Provide the [x, y] coordinate of the cell's center where the given text is located.  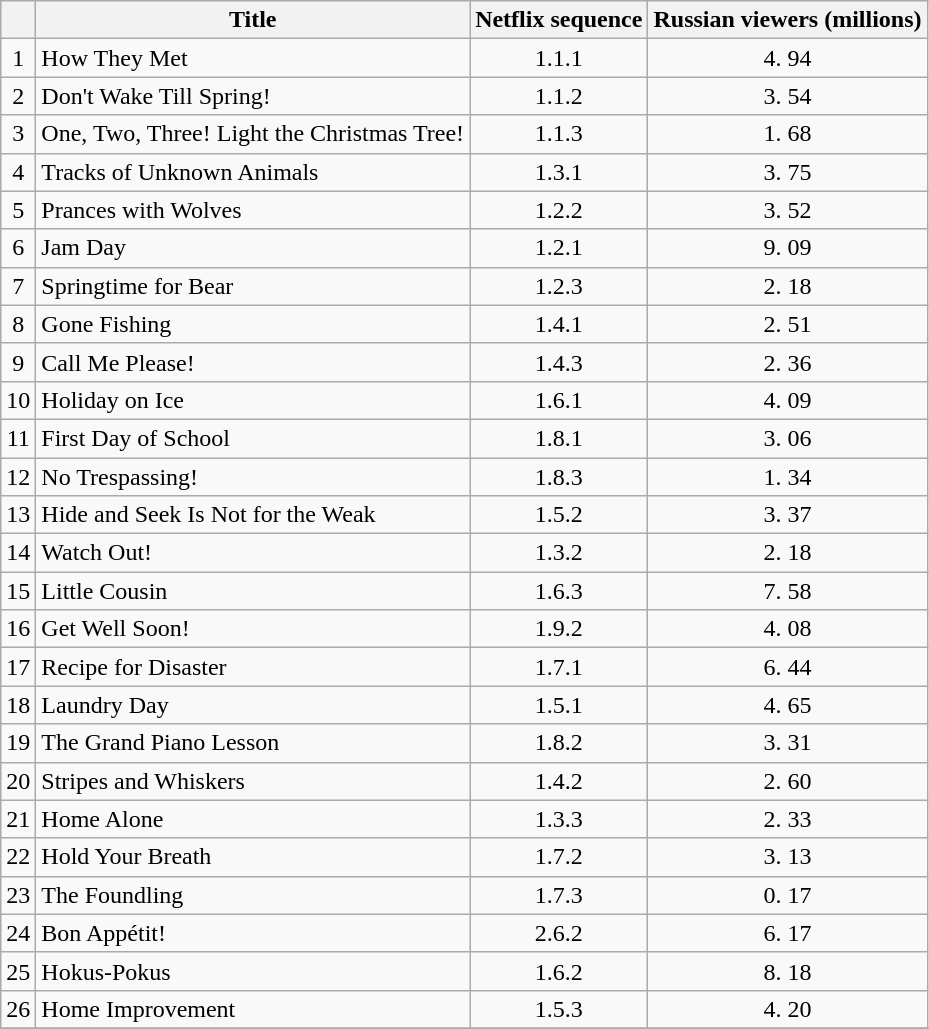
8 [18, 324]
1.9.2 [559, 629]
Netflix sequence [559, 20]
1.3.3 [559, 819]
Bon Appétit! [253, 933]
How They Met [253, 58]
1.6.3 [559, 591]
4. 65 [788, 705]
1.7.3 [559, 895]
3. 37 [788, 515]
22 [18, 857]
6. 17 [788, 933]
1.2.1 [559, 248]
3. 31 [788, 743]
Hold Your Breath [253, 857]
9. 09 [788, 248]
2. 51 [788, 324]
Russian viewers (millions) [788, 20]
1.1.3 [559, 134]
Prances with Wolves [253, 210]
8. 18 [788, 971]
1.3.2 [559, 553]
4. 94 [788, 58]
Call Me Please! [253, 362]
3. 13 [788, 857]
7 [18, 286]
3. 06 [788, 438]
9 [18, 362]
1.7.2 [559, 857]
Stripes and Whiskers [253, 781]
4. 09 [788, 400]
21 [18, 819]
25 [18, 971]
Holiday on Ice [253, 400]
Watch Out! [253, 553]
First Day of School [253, 438]
3. 75 [788, 172]
1. 68 [788, 134]
Recipe for Disaster [253, 667]
3. 54 [788, 96]
No Trespassing! [253, 477]
1.4.3 [559, 362]
1.8.3 [559, 477]
One, Two, Three! Light the Christmas Tree! [253, 134]
16 [18, 629]
1.2.2 [559, 210]
3. 52 [788, 210]
1.3.1 [559, 172]
Gone Fishing [253, 324]
1.4.2 [559, 781]
2. 60 [788, 781]
2 [18, 96]
4. 20 [788, 1009]
2. 36 [788, 362]
15 [18, 591]
24 [18, 933]
13 [18, 515]
2. 33 [788, 819]
Little Cousin [253, 591]
Springtime for Bear [253, 286]
The Grand Piano Lesson [253, 743]
1.1.1 [559, 58]
Hokus-Pokus [253, 971]
18 [18, 705]
1.4.1 [559, 324]
6. 44 [788, 667]
Tracks of Unknown Animals [253, 172]
The Foundling [253, 895]
1.1.2 [559, 96]
Hide and Seek Is Not for the Weak [253, 515]
26 [18, 1009]
1. 34 [788, 477]
4. 08 [788, 629]
0. 17 [788, 895]
20 [18, 781]
23 [18, 895]
1.6.2 [559, 971]
7. 58 [788, 591]
2.6.2 [559, 933]
Get Well Soon! [253, 629]
12 [18, 477]
11 [18, 438]
10 [18, 400]
1.5.1 [559, 705]
Don't Wake Till Spring! [253, 96]
1 [18, 58]
1.8.1 [559, 438]
19 [18, 743]
Home Improvement [253, 1009]
1.5.2 [559, 515]
1.5.3 [559, 1009]
1.2.3 [559, 286]
3 [18, 134]
Home Alone [253, 819]
17 [18, 667]
4 [18, 172]
1.6.1 [559, 400]
6 [18, 248]
Laundry Day [253, 705]
1.7.1 [559, 667]
Title [253, 20]
Jam Day [253, 248]
1.8.2 [559, 743]
5 [18, 210]
14 [18, 553]
